Extract the [x, y] coordinate from the center of the cell holding the provided text.  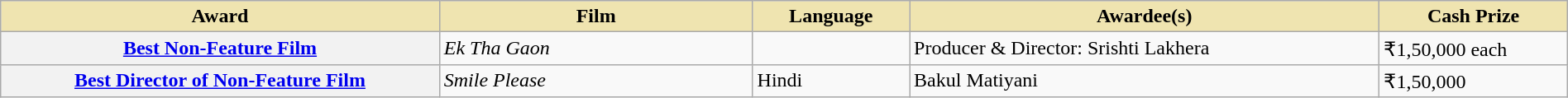
Best Non-Feature Film [220, 49]
Producer & Director: Srishti Lakhera [1145, 49]
Film [595, 16]
Award [220, 16]
Smile Please [595, 81]
Hindi [830, 81]
Bakul Matiyani [1145, 81]
Ek Tha Gaon [595, 49]
Cash Prize [1474, 16]
₹1,50,000 [1474, 81]
Language [830, 16]
₹1,50,000 each [1474, 49]
Best Director of Non-Feature Film [220, 81]
Awardee(s) [1145, 16]
